Scan for the cell matching the given text and deliver its [X, Y] coordinate at center. 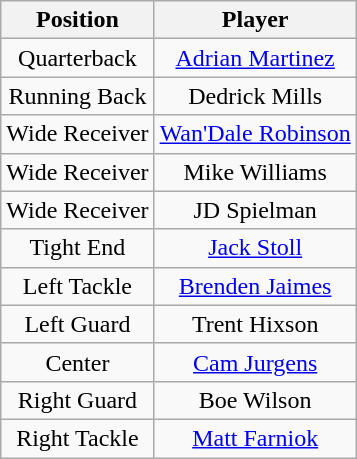
JD Spielman [255, 210]
Matt Farniok [255, 438]
Dedrick Mills [255, 96]
Center [78, 362]
Right Tackle [78, 438]
Left Guard [78, 324]
Jack Stoll [255, 248]
Right Guard [78, 400]
Cam Jurgens [255, 362]
Trent Hixson [255, 324]
Position [78, 20]
Wan'Dale Robinson [255, 134]
Quarterback [78, 58]
Tight End [78, 248]
Left Tackle [78, 286]
Boe Wilson [255, 400]
Running Back [78, 96]
Adrian Martinez [255, 58]
Mike Williams [255, 172]
Player [255, 20]
Brenden Jaimes [255, 286]
